From the cell containing the given text, extract its center point as [X, Y] coordinate. 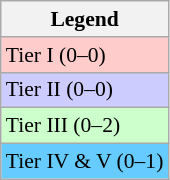
Tier II (0–0) [85, 90]
Legend [85, 19]
Tier I (0–0) [85, 55]
Tier III (0–2) [85, 126]
Tier IV & V (0–1) [85, 162]
